Output the [X, Y] coordinate of the center of the cell containing the given text.  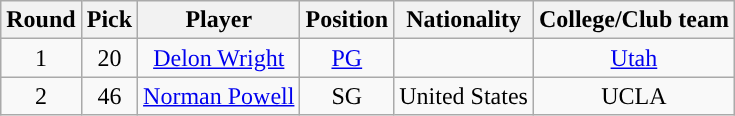
Pick [109, 20]
Delon Wright [219, 58]
20 [109, 58]
2 [41, 96]
SG [347, 96]
UCLA [634, 96]
1 [41, 58]
Utah [634, 58]
Player [219, 20]
United States [464, 96]
Round [41, 20]
Nationality [464, 20]
PG [347, 58]
College/Club team [634, 20]
Norman Powell [219, 96]
Position [347, 20]
46 [109, 96]
